Pinpoint the cell where the given text exists, returning its [X, Y] midpoint coordinate. 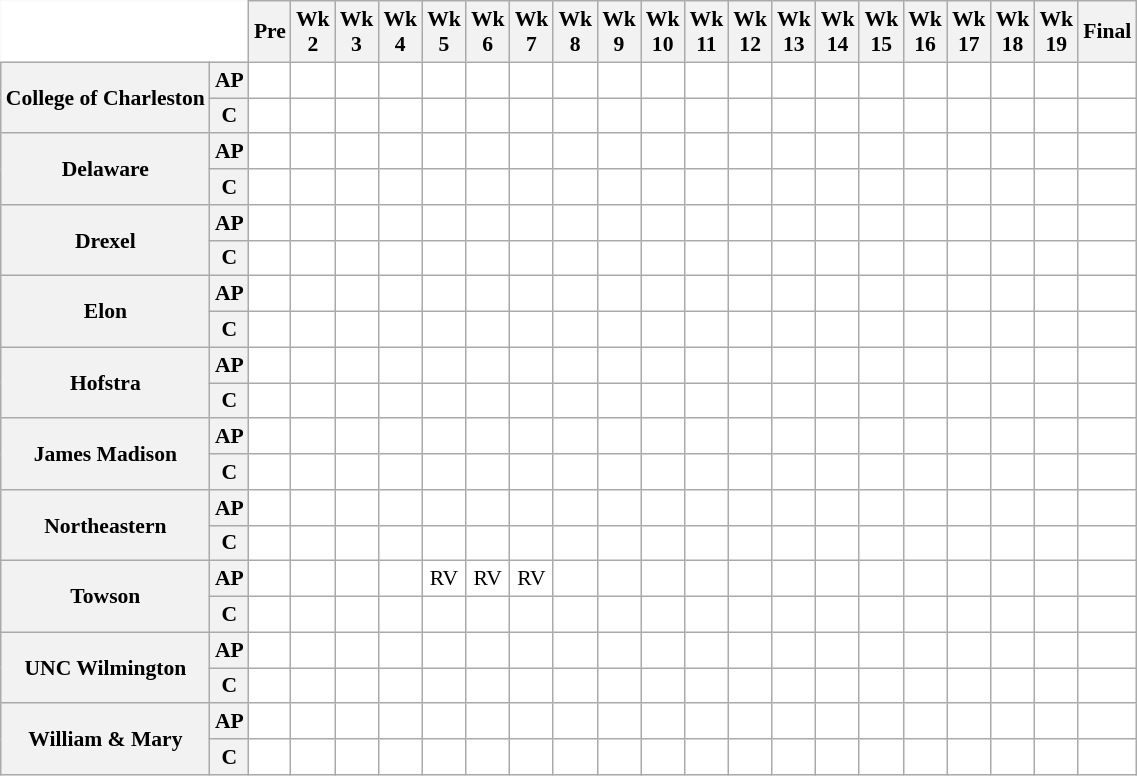
Wk3 [357, 32]
Wk2 [313, 32]
College of Charleston [106, 98]
Wk11 [707, 32]
Wk18 [1013, 32]
Wk17 [969, 32]
Wk13 [794, 32]
Pre [270, 32]
Wk5 [444, 32]
Wk19 [1056, 32]
Final [1107, 32]
UNC Wilmington [106, 668]
Delaware [106, 170]
Wk10 [663, 32]
Wk8 [575, 32]
Wk6 [488, 32]
Wk4 [400, 32]
Wk12 [750, 32]
Elon [106, 312]
Northeastern [106, 526]
Drexel [106, 240]
Wk16 [925, 32]
Hofstra [106, 382]
Towson [106, 596]
Wk9 [619, 32]
William & Mary [106, 740]
Wk7 [532, 32]
Wk14 [838, 32]
James Madison [106, 454]
Wk15 [881, 32]
